Extract the (X, Y) coordinate from the center of the cell holding the provided text.  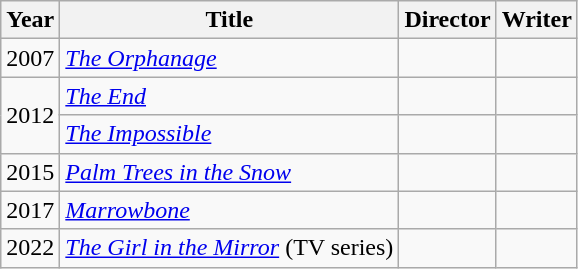
Title (230, 20)
The Impossible (230, 134)
Palm Trees in the Snow (230, 172)
Year (30, 20)
Director (448, 20)
The Orphanage (230, 58)
The Girl in the Mirror (TV series) (230, 248)
2012 (30, 115)
2022 (30, 248)
Marrowbone (230, 210)
2007 (30, 58)
The End (230, 96)
Writer (536, 20)
2017 (30, 210)
2015 (30, 172)
